Locate the cell with the specified text and output its (x, y) center coordinate. 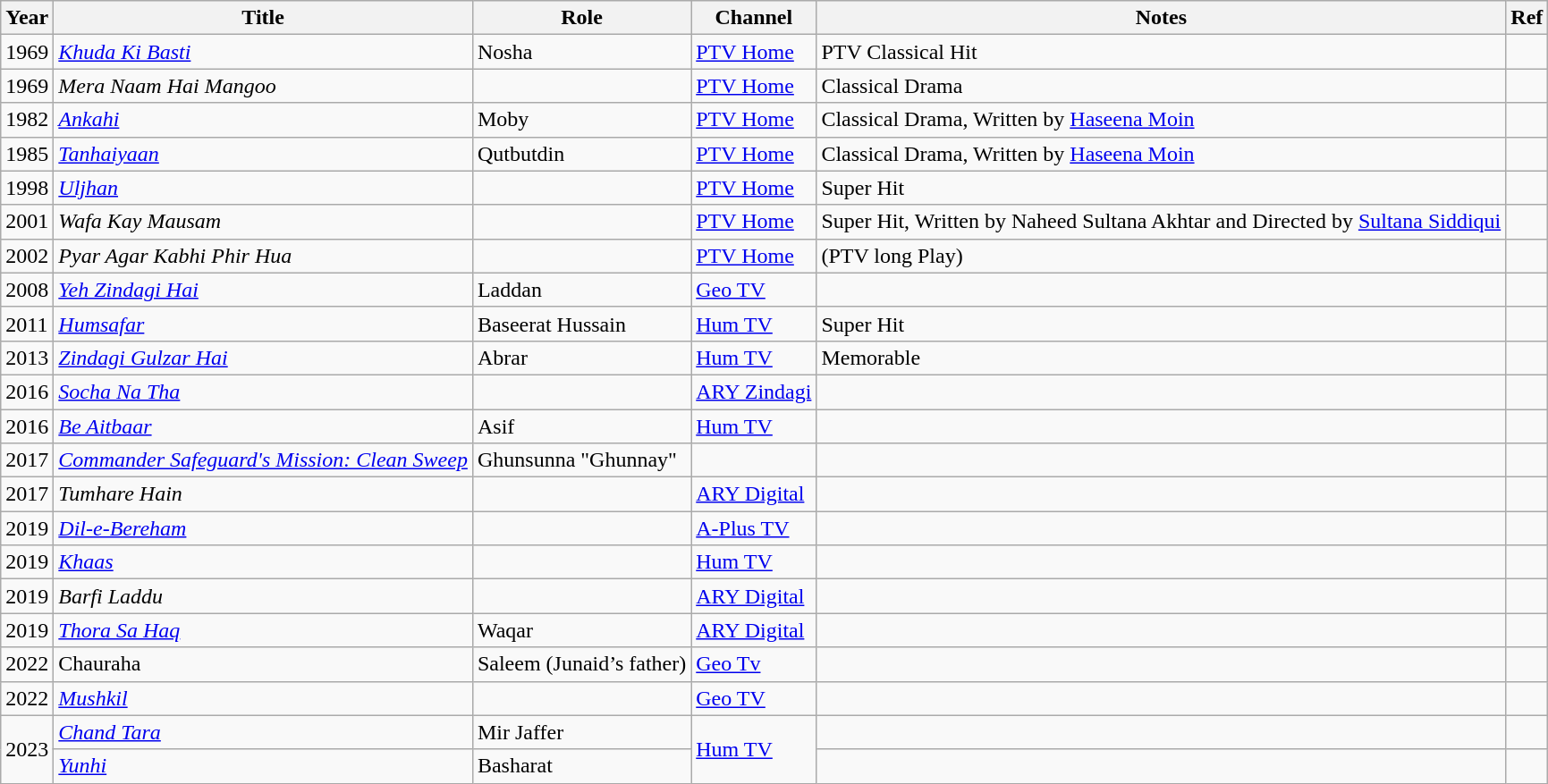
Wafa Kay Mausam (263, 222)
Socha Na Tha (263, 392)
Commander Safeguard's Mission: Clean Sweep (263, 460)
Chauraha (263, 664)
2008 (27, 290)
Notes (1161, 18)
1985 (27, 154)
Be Aitbaar (263, 426)
2023 (27, 749)
Title (263, 18)
Ghunsunna "Ghunnay" (581, 460)
Mushkil (263, 698)
Classical Drama (1161, 86)
Saleem (Junaid’s father) (581, 664)
Yeh Zindagi Hai (263, 290)
Memorable (1161, 358)
Pyar Agar Kabhi Phir Hua (263, 256)
Humsafar (263, 324)
Geo Tv (754, 664)
Tumhare Hain (263, 494)
ARY Zindagi (754, 392)
Uljhan (263, 188)
Abrar (581, 358)
Moby (581, 120)
PTV Classical Hit (1161, 52)
Channel (754, 18)
2011 (27, 324)
Waqar (581, 630)
Tanhaiyaan (263, 154)
Nosha (581, 52)
2013 (27, 358)
Khaas (263, 562)
A-Plus TV (754, 528)
Laddan (581, 290)
Baseerat Hussain (581, 324)
(PTV long Play) (1161, 256)
Zindagi Gulzar Hai (263, 358)
Thora Sa Haq (263, 630)
Asif (581, 426)
2001 (27, 222)
Yunhi (263, 766)
Qutbutdin (581, 154)
1982 (27, 120)
Chand Tara (263, 732)
Role (581, 18)
Mera Naam Hai Mangoo (263, 86)
Barfi Laddu (263, 596)
Dil-e-Bereham (263, 528)
Super Hit, Written by Naheed Sultana Akhtar and Directed by Sultana Siddiqui (1161, 222)
2002 (27, 256)
Mir Jaffer (581, 732)
1998 (27, 188)
Khuda Ki Basti (263, 52)
Ref (1527, 18)
Basharat (581, 766)
Year (27, 18)
Ankahi (263, 120)
